Detect which cell encompasses the target text, then output its [x, y] center coordinate. 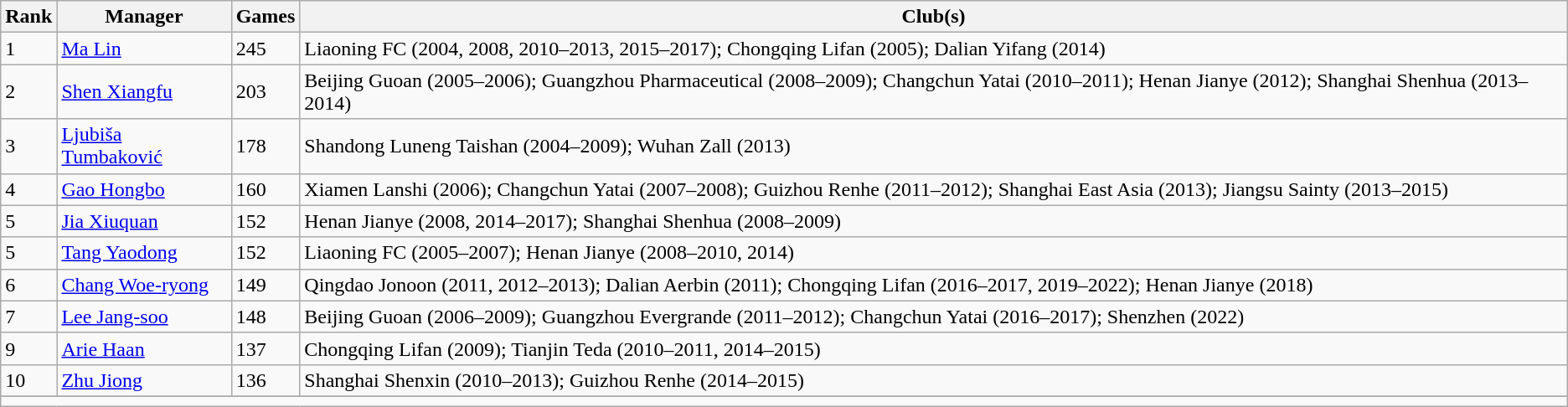
149 [266, 285]
Tang Yaodong [144, 253]
160 [266, 189]
Arie Haan [144, 348]
Club(s) [933, 17]
203 [266, 92]
Beijing Guoan (2005–2006); Guangzhou Pharmaceutical (2008–2009); Changchun Yatai (2010–2011); Henan Jianye (2012); Shanghai Shenhua (2013–2014) [933, 92]
148 [266, 317]
Games [266, 17]
10 [28, 380]
Shen Xiangfu [144, 92]
Shanghai Shenxin (2010–2013); Guizhou Renhe (2014–2015) [933, 380]
Qingdao Jonoon (2011, 2012–2013); Dalian Aerbin (2011); Chongqing Lifan (2016–2017, 2019–2022); Henan Jianye (2018) [933, 285]
Liaoning FC (2005–2007); Henan Jianye (2008–2010, 2014) [933, 253]
4 [28, 189]
Shandong Luneng Taishan (2004–2009); Wuhan Zall (2013) [933, 146]
Ljubiša Tumbaković [144, 146]
Lee Jang-soo [144, 317]
Manager [144, 17]
245 [266, 49]
Chongqing Lifan (2009); Tianjin Teda (2010–2011, 2014–2015) [933, 348]
136 [266, 380]
1 [28, 49]
7 [28, 317]
Zhu Jiong [144, 380]
3 [28, 146]
6 [28, 285]
Rank [28, 17]
137 [266, 348]
Liaoning FC (2004, 2008, 2010–2013, 2015–2017); Chongqing Lifan (2005); Dalian Yifang (2014) [933, 49]
Henan Jianye (2008, 2014–2017); Shanghai Shenhua (2008–2009) [933, 221]
Jia Xiuquan [144, 221]
Chang Woe-ryong [144, 285]
Ma Lin [144, 49]
Beijing Guoan (2006–2009); Guangzhou Evergrande (2011–2012); Changchun Yatai (2016–2017); Shenzhen (2022) [933, 317]
Xiamen Lanshi (2006); Changchun Yatai (2007–2008); Guizhou Renhe (2011–2012); Shanghai East Asia (2013); Jiangsu Sainty (2013–2015) [933, 189]
178 [266, 146]
9 [28, 348]
2 [28, 92]
Gao Hongbo [144, 189]
